Determine the (x, y) coordinate at the center of the cell enclosing the given text.  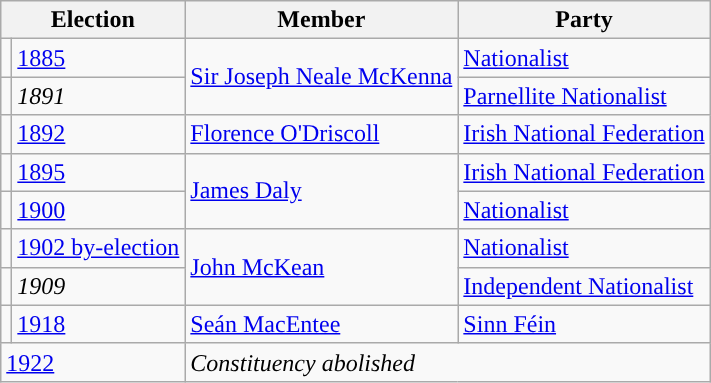
1909 (98, 286)
Independent Nationalist (584, 286)
1918 (98, 324)
1900 (98, 210)
1892 (98, 134)
1922 (93, 362)
Constituency abolished (448, 362)
Sir Joseph Neale McKenna (322, 77)
1902 by-election (98, 248)
John McKean (322, 267)
Florence O'Driscoll (322, 134)
Seán MacEntee (322, 324)
Election (93, 20)
Sinn Féin (584, 324)
1885 (98, 58)
1895 (98, 172)
James Daly (322, 191)
1891 (98, 96)
Party (584, 20)
Parnellite Nationalist (584, 96)
Member (322, 20)
